For the text-containing cell, return its midpoint in [X, Y] coordinate format. 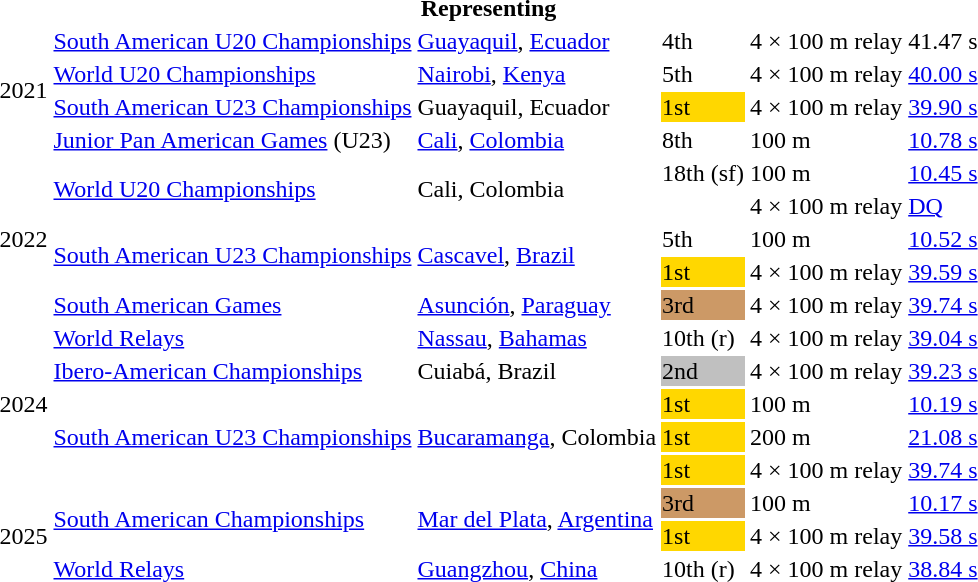
Ibero-American Championships [232, 371]
2nd [704, 371]
Junior Pan American Games (U23) [232, 140]
South American Championships [232, 520]
18th (sf) [704, 173]
South American U20 Championships [232, 41]
Cascavel, Brazil [537, 256]
4th [704, 41]
8th [704, 140]
10th (r) [704, 338]
Mar del Plata, Argentina [537, 520]
World Relays [232, 338]
Nassau, Bahamas [537, 338]
Bucaramanga, Colombia [537, 437]
Nairobi, Kenya [537, 74]
Cuiabá, Brazil [537, 371]
South American Games [232, 305]
200 m [826, 437]
Asunción, Paraguay [537, 305]
